Detect which cell encompasses the target text, then output its [X, Y] center coordinate. 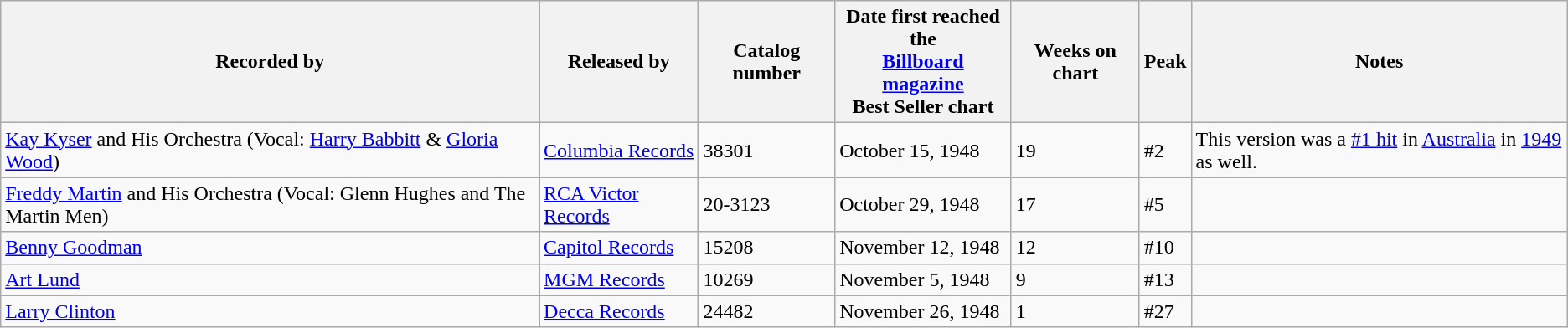
Decca Records [619, 311]
Notes [1379, 62]
MGM Records [619, 279]
9 [1075, 279]
1 [1075, 311]
Catalog number [767, 62]
Released by [619, 62]
#10 [1165, 248]
November 5, 1948 [923, 279]
Larry Clinton [270, 311]
Benny Goodman [270, 248]
November 12, 1948 [923, 248]
RCA Victor Records [619, 204]
#5 [1165, 204]
#13 [1165, 279]
Columbia Records [619, 151]
#2 [1165, 151]
Art Lund [270, 279]
Weeks on chart [1075, 62]
Freddy Martin and His Orchestra (Vocal: Glenn Hughes and The Martin Men) [270, 204]
Peak [1165, 62]
15208 [767, 248]
October 29, 1948 [923, 204]
Date first reached theBillboard magazineBest Seller chart [923, 62]
12 [1075, 248]
17 [1075, 204]
Capitol Records [619, 248]
Recorded by [270, 62]
20-3123 [767, 204]
Kay Kyser and His Orchestra (Vocal: Harry Babbitt & Gloria Wood) [270, 151]
19 [1075, 151]
#27 [1165, 311]
October 15, 1948 [923, 151]
This version was a #1 hit in Australia in 1949 as well. [1379, 151]
November 26, 1948 [923, 311]
10269 [767, 279]
38301 [767, 151]
24482 [767, 311]
